Search for the cell housing the specified text and yield its (X, Y) center coordinate. 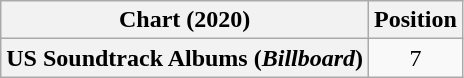
Position (416, 20)
Chart (2020) (185, 20)
US Soundtrack Albums (Billboard) (185, 58)
7 (416, 58)
